Extract the (x, y) coordinate from the center of the cell holding the provided text.  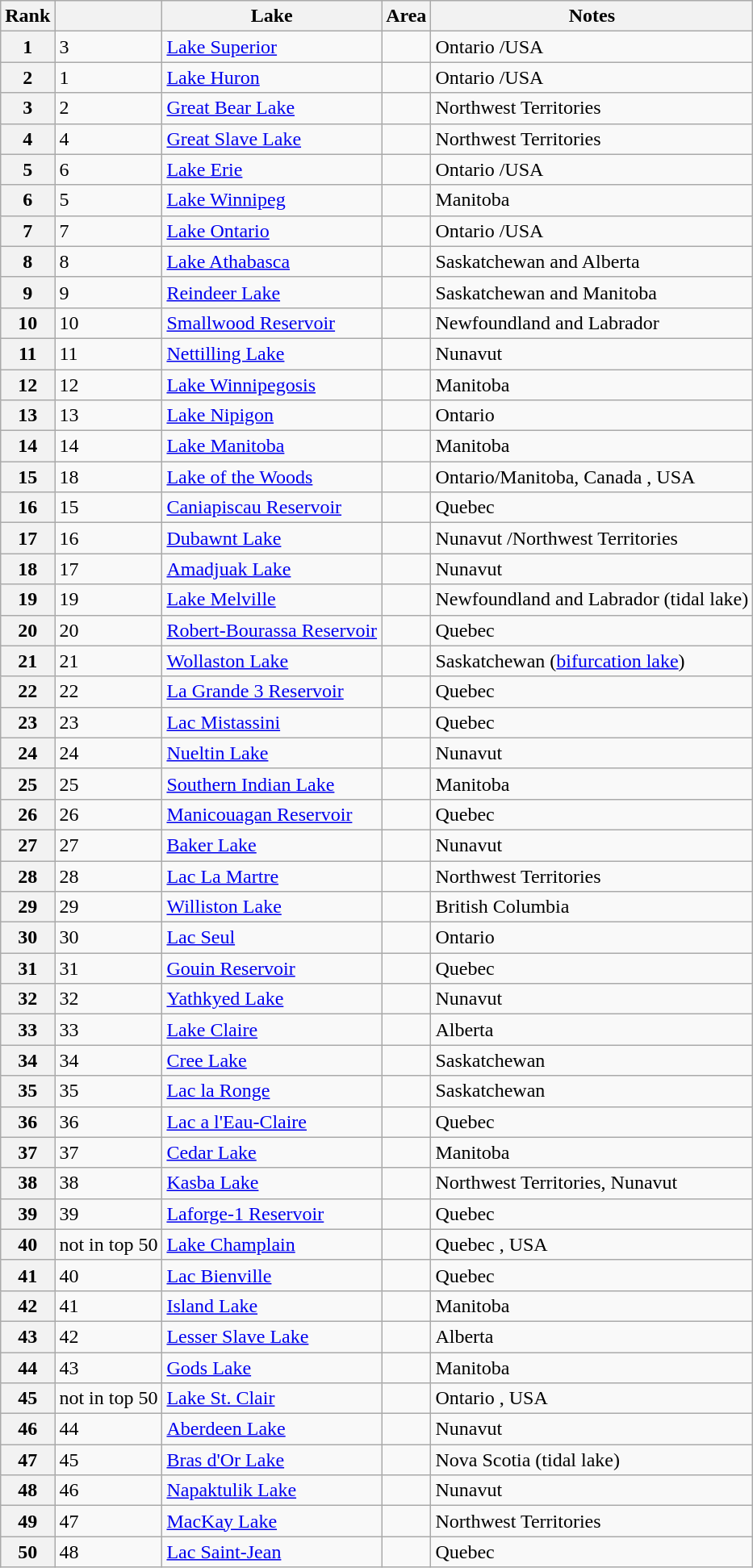
Ontario/Manitoba, Canada , USA (592, 477)
Aberdeen Lake (272, 1429)
Great Bear Lake (272, 108)
Saskatchewan and Manitoba (592, 292)
Manicouagan Reservoir (272, 814)
Lac Saint-Jean (272, 1552)
Southern Indian Lake (272, 784)
Williston Lake (272, 907)
Lac a l'Eau-Claire (272, 1122)
Lake Huron (272, 77)
Reindeer Lake (272, 292)
Lake Superior (272, 47)
Kasba Lake (272, 1183)
Notes (592, 16)
Laforge-1 Reservoir (272, 1214)
Lesser Slave Lake (272, 1336)
Nettilling Lake (272, 353)
Cree Lake (272, 1060)
Northwest Territories, Nunavut (592, 1183)
Lake St. Clair (272, 1399)
Lake Winnipeg (272, 200)
Lake of the Woods (272, 477)
Saskatchewan and Alberta (592, 261)
Lake Athabasca (272, 261)
Lake (272, 16)
Lake Melville (272, 600)
Quebec , USA (592, 1244)
Wollaston Lake (272, 661)
Newfoundland and Labrador (tidal lake) (592, 600)
Caniapiscau Reservoir (272, 508)
50 (27, 1552)
Lake Winnipegosis (272, 385)
Lake Champlain (272, 1244)
Lake Nipigon (272, 416)
Lake Manitoba (272, 446)
Island Lake (272, 1306)
Nova Scotia (tidal lake) (592, 1460)
Lake Erie (272, 169)
Baker Lake (272, 845)
Lac La Martre (272, 876)
Nunavut /Northwest Territories (592, 538)
Great Slave Lake (272, 139)
Cedar Lake (272, 1152)
Napaktulik Lake (272, 1491)
Lake Ontario (272, 231)
Bras d'Or Lake (272, 1460)
Saskatchewan (bifurcation lake) (592, 661)
British Columbia (592, 907)
MacKay Lake (272, 1521)
Gouin Reservoir (272, 968)
Lac Seul (272, 938)
Amadjuak Lake (272, 569)
49 (27, 1521)
Yathkyed Lake (272, 999)
Lac Bienville (272, 1275)
Lac Mistassini (272, 722)
Ontario , USA (592, 1399)
La Grande 3 Reservoir (272, 692)
Lake Claire (272, 1030)
Area (407, 16)
Dubawnt Lake (272, 538)
Smallwood Reservoir (272, 323)
Lac la Ronge (272, 1091)
Gods Lake (272, 1368)
Newfoundland and Labrador (592, 323)
Nueltin Lake (272, 753)
Rank (27, 16)
Robert-Bourassa Reservoir (272, 630)
